Capture the cell that displays the provided text and extract its (X, Y) central coordinate. 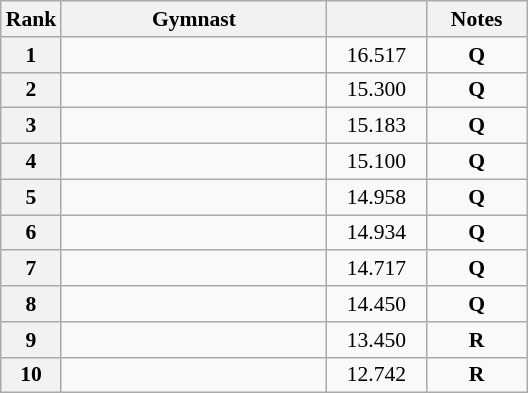
15.300 (376, 90)
8 (32, 304)
Notes (477, 19)
15.183 (376, 126)
5 (32, 197)
3 (32, 126)
15.100 (376, 162)
6 (32, 233)
2 (32, 90)
16.517 (376, 55)
10 (32, 375)
4 (32, 162)
13.450 (376, 340)
14.934 (376, 233)
9 (32, 340)
14.958 (376, 197)
12.742 (376, 375)
14.450 (376, 304)
14.717 (376, 269)
Gymnast (194, 19)
7 (32, 269)
Rank (32, 19)
1 (32, 55)
